Return the (X, Y) coordinate for the center point of the cell that contains the specified text.  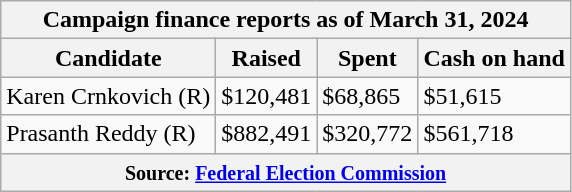
Prasanth Reddy (R) (108, 134)
$51,615 (494, 96)
$561,718 (494, 134)
Spent (368, 58)
Candidate (108, 58)
Cash on hand (494, 58)
Source: Federal Election Commission (286, 172)
$882,491 (266, 134)
$120,481 (266, 96)
Karen Crnkovich (R) (108, 96)
Campaign finance reports as of March 31, 2024 (286, 20)
$68,865 (368, 96)
Raised (266, 58)
$320,772 (368, 134)
